Return [X, Y] of the center of cell containing provided text 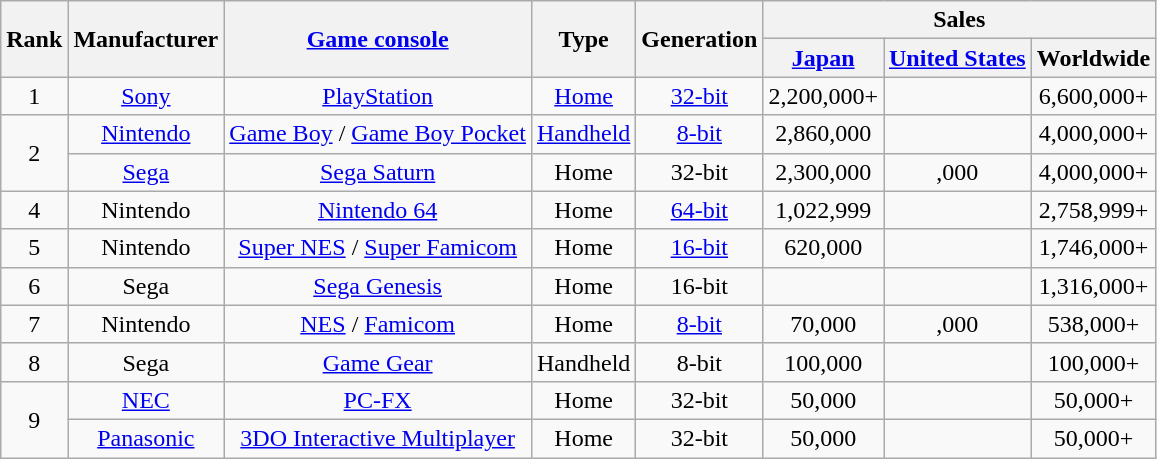
Japan [824, 58]
PC-FX [378, 400]
538,000+ [1093, 324]
PlayStation [378, 96]
Rank [34, 39]
Game Boy / Game Boy Pocket [378, 134]
1,316,000+ [1093, 286]
Generation [700, 39]
70,000 [824, 324]
2,300,000 [824, 172]
1 [34, 96]
9 [34, 419]
2,860,000 [824, 134]
Super NES / Super Famicom [378, 248]
2 [34, 153]
Worldwide [1093, 58]
Manufacturer [146, 39]
1,022,999 [824, 210]
6 [34, 286]
4 [34, 210]
Sony [146, 96]
Sales [960, 20]
3DO Interactive Multiplayer [378, 438]
NEC [146, 400]
8 [34, 362]
100,000+ [1093, 362]
1,746,000+ [1093, 248]
Sega Genesis [378, 286]
Sega Saturn [378, 172]
7 [34, 324]
2,758,999+ [1093, 210]
6,600,000+ [1093, 96]
Type [583, 39]
Panasonic [146, 438]
620,000 [824, 248]
64-bit [700, 210]
NES / Famicom [378, 324]
Game Gear [378, 362]
Game console [378, 39]
Nintendo 64 [378, 210]
100,000 [824, 362]
5 [34, 248]
United States [958, 58]
2,200,000+ [824, 96]
